Pinpoint the cell where the given text exists, returning its (X, Y) midpoint coordinate. 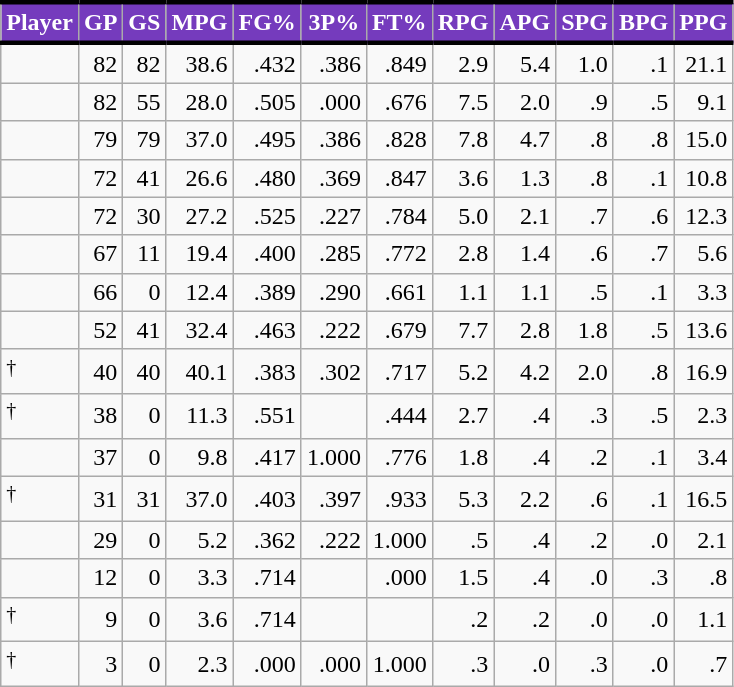
.495 (267, 140)
Player (40, 22)
.397 (334, 498)
5.4 (525, 63)
.661 (399, 292)
21.1 (704, 63)
10.8 (704, 178)
.828 (399, 140)
12 (100, 578)
38 (100, 416)
13.6 (704, 330)
4.7 (525, 140)
.389 (267, 292)
1.0 (585, 63)
29 (100, 540)
.9 (585, 102)
RPG (463, 22)
.227 (334, 216)
.933 (399, 498)
.551 (267, 416)
1.4 (525, 254)
27.2 (200, 216)
2.2 (525, 498)
12.3 (704, 216)
16.5 (704, 498)
67 (100, 254)
26.6 (200, 178)
.290 (334, 292)
40.1 (200, 372)
.383 (267, 372)
5.6 (704, 254)
7.7 (463, 330)
GP (100, 22)
19.4 (200, 254)
.400 (267, 254)
15.0 (704, 140)
4.2 (525, 372)
37 (100, 457)
PPG (704, 22)
MPG (200, 22)
28.0 (200, 102)
7.8 (463, 140)
12.4 (200, 292)
.463 (267, 330)
.784 (399, 216)
.676 (399, 102)
.849 (399, 63)
3.4 (704, 457)
3P% (334, 22)
.847 (399, 178)
.444 (399, 416)
FG% (267, 22)
APG (525, 22)
GS (144, 22)
.679 (399, 330)
.285 (334, 254)
FT% (399, 22)
9.8 (200, 457)
BPG (643, 22)
30 (144, 216)
9.1 (704, 102)
.772 (399, 254)
66 (100, 292)
38.6 (200, 63)
1.3 (525, 178)
.776 (399, 457)
11.3 (200, 416)
.505 (267, 102)
.417 (267, 457)
7.5 (463, 102)
3 (100, 664)
.525 (267, 216)
11 (144, 254)
9 (100, 620)
.302 (334, 372)
1.5 (463, 578)
5.0 (463, 216)
5.3 (463, 498)
.362 (267, 540)
2.7 (463, 416)
32.4 (200, 330)
.403 (267, 498)
55 (144, 102)
.369 (334, 178)
.480 (267, 178)
.432 (267, 63)
52 (100, 330)
.717 (399, 372)
2.9 (463, 63)
SPG (585, 22)
16.9 (704, 372)
